Scan for the cell matching the given text and deliver its [X, Y] coordinate at center. 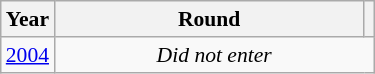
2004 [28, 55]
Did not enter [214, 55]
Year [28, 19]
Round [209, 19]
